Pinpoint the cell where the given text exists, returning its [X, Y] midpoint coordinate. 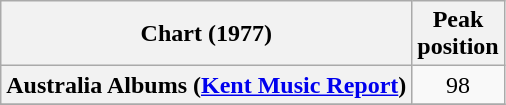
98 [458, 85]
Chart (1977) [206, 34]
Peakposition [458, 34]
Australia Albums (Kent Music Report) [206, 85]
